Detect which cell encompasses the target text, then output its [x, y] center coordinate. 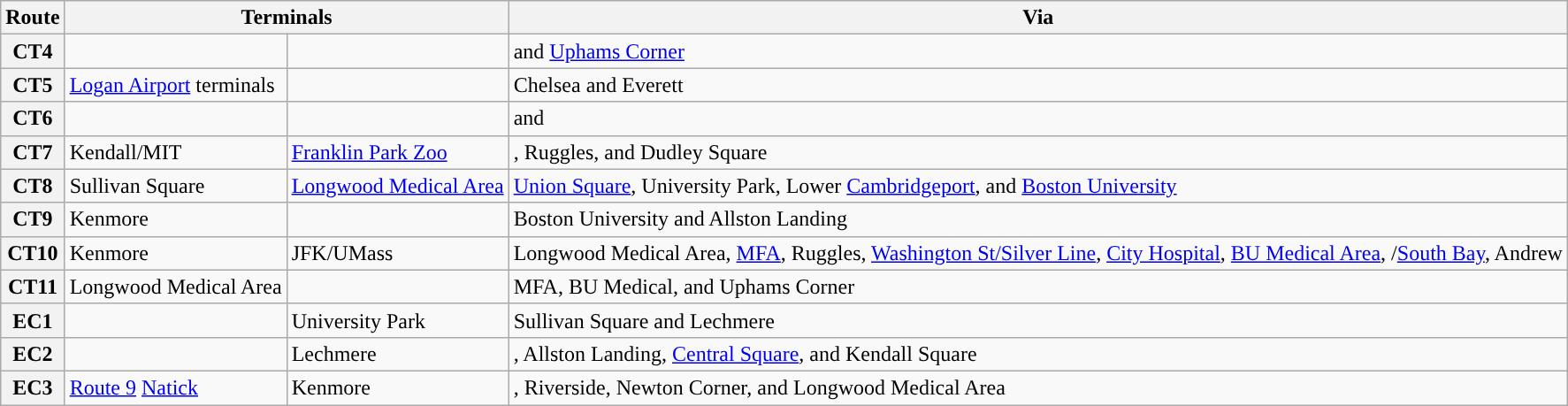
Boston University and Allston Landing [1038, 219]
Route 9 Natick [175, 387]
and [1038, 119]
Kendall/MIT [175, 152]
Lechmere [398, 354]
JFK/UMass [398, 253]
Union Square, University Park, Lower Cambridgeport, and Boston University [1038, 186]
Sullivan Square [175, 186]
Terminals [287, 18]
Via [1038, 18]
Chelsea and Everett [1038, 85]
CT11 [33, 287]
CT8 [33, 186]
, Ruggles, and Dudley Square [1038, 152]
CT10 [33, 253]
CT5 [33, 85]
University Park [398, 320]
Logan Airport terminals [175, 85]
EC1 [33, 320]
Franklin Park Zoo [398, 152]
CT9 [33, 219]
, Riverside, Newton Corner, and Longwood Medical Area [1038, 387]
Longwood Medical Area, MFA, Ruggles, Washington St/Silver Line, City Hospital, BU Medical Area, /South Bay, Andrew [1038, 253]
MFA, BU Medical, and Uphams Corner [1038, 287]
, Allston Landing, Central Square, and Kendall Square [1038, 354]
Sullivan Square and Lechmere [1038, 320]
EC2 [33, 354]
CT6 [33, 119]
CT7 [33, 152]
Route [33, 18]
CT4 [33, 51]
EC3 [33, 387]
and Uphams Corner [1038, 51]
